Find where the given text appears and provide that cell's center as [x, y] coordinate. 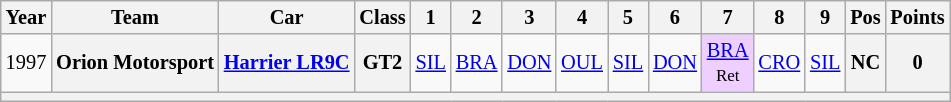
BRA [477, 63]
CRO [779, 63]
7 [728, 17]
4 [582, 17]
Harrier LR9C [287, 63]
2 [477, 17]
6 [675, 17]
Pos [865, 17]
1997 [26, 63]
9 [825, 17]
Year [26, 17]
OUL [582, 63]
Points [918, 17]
BRARet [728, 63]
GT2 [382, 63]
8 [779, 17]
0 [918, 63]
5 [628, 17]
1 [431, 17]
3 [529, 17]
Class [382, 17]
Car [287, 17]
Team [135, 17]
Orion Motorsport [135, 63]
NC [865, 63]
